Search for the cell housing the specified text and yield its [X, Y] center coordinate. 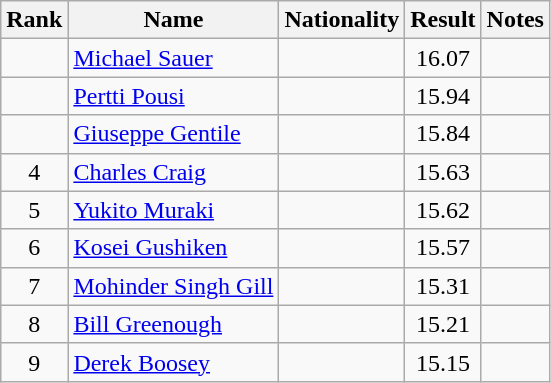
5 [34, 210]
Nationality [342, 20]
15.57 [443, 248]
Michael Sauer [174, 58]
Mohinder Singh Gill [174, 286]
15.84 [443, 134]
Name [174, 20]
Rank [34, 20]
4 [34, 172]
6 [34, 248]
Kosei Gushiken [174, 248]
15.21 [443, 324]
Derek Boosey [174, 362]
15.94 [443, 96]
Result [443, 20]
16.07 [443, 58]
Yukito Muraki [174, 210]
8 [34, 324]
9 [34, 362]
15.63 [443, 172]
7 [34, 286]
Pertti Pousi [174, 96]
15.62 [443, 210]
15.31 [443, 286]
Notes [515, 20]
Giuseppe Gentile [174, 134]
15.15 [443, 362]
Bill Greenough [174, 324]
Charles Craig [174, 172]
